Detect which cell encompasses the target text, then output its [x, y] center coordinate. 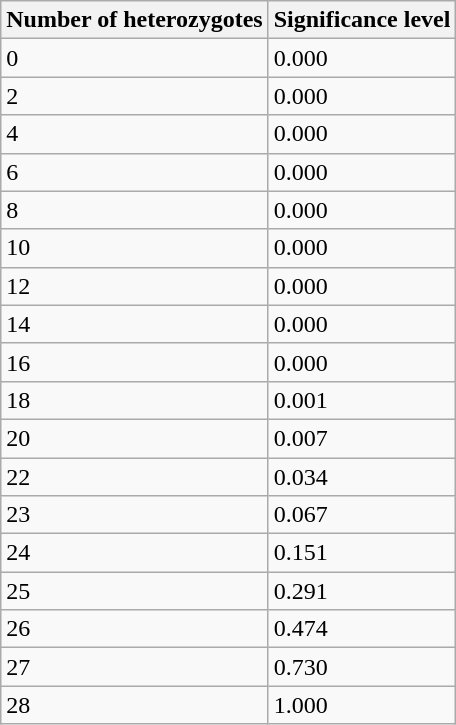
0.730 [362, 667]
0.151 [362, 553]
0.034 [362, 477]
28 [134, 705]
18 [134, 400]
6 [134, 172]
2 [134, 96]
26 [134, 629]
0.474 [362, 629]
0 [134, 58]
23 [134, 515]
8 [134, 210]
Number of heterozygotes [134, 20]
10 [134, 248]
4 [134, 134]
1.000 [362, 705]
16 [134, 362]
24 [134, 553]
0.291 [362, 591]
0.007 [362, 438]
25 [134, 591]
Significance level [362, 20]
22 [134, 477]
0.067 [362, 515]
12 [134, 286]
27 [134, 667]
20 [134, 438]
0.001 [362, 400]
14 [134, 324]
